Pinpoint the cell where the given text exists, returning its (x, y) midpoint coordinate. 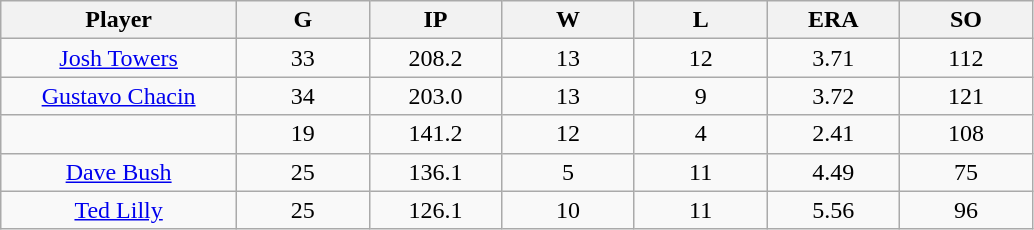
96 (966, 210)
Gustavo Chacin (119, 96)
4 (700, 134)
10 (568, 210)
5.56 (834, 210)
IP (436, 20)
Player (119, 20)
Josh Towers (119, 58)
SO (966, 20)
121 (966, 96)
126.1 (436, 210)
2.41 (834, 134)
L (700, 20)
4.49 (834, 172)
19 (304, 134)
3.71 (834, 58)
108 (966, 134)
141.2 (436, 134)
34 (304, 96)
136.1 (436, 172)
9 (700, 96)
W (568, 20)
75 (966, 172)
208.2 (436, 58)
Ted Lilly (119, 210)
5 (568, 172)
33 (304, 58)
ERA (834, 20)
G (304, 20)
Dave Bush (119, 172)
112 (966, 58)
3.72 (834, 96)
203.0 (436, 96)
